Identify which cell holds the provided text, then report its [x, y] central coordinate. 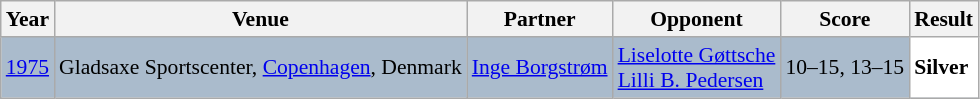
Liselotte Gøttsche Lilli B. Pedersen [697, 68]
Result [944, 19]
Opponent [697, 19]
10–15, 13–15 [844, 68]
Silver [944, 68]
Partner [540, 19]
1975 [28, 68]
Venue [260, 19]
Year [28, 19]
Inge Borgstrøm [540, 68]
Gladsaxe Sportscenter, Copenhagen, Denmark [260, 68]
Score [844, 19]
